Output the (x, y) coordinate of the center of the cell containing the given text.  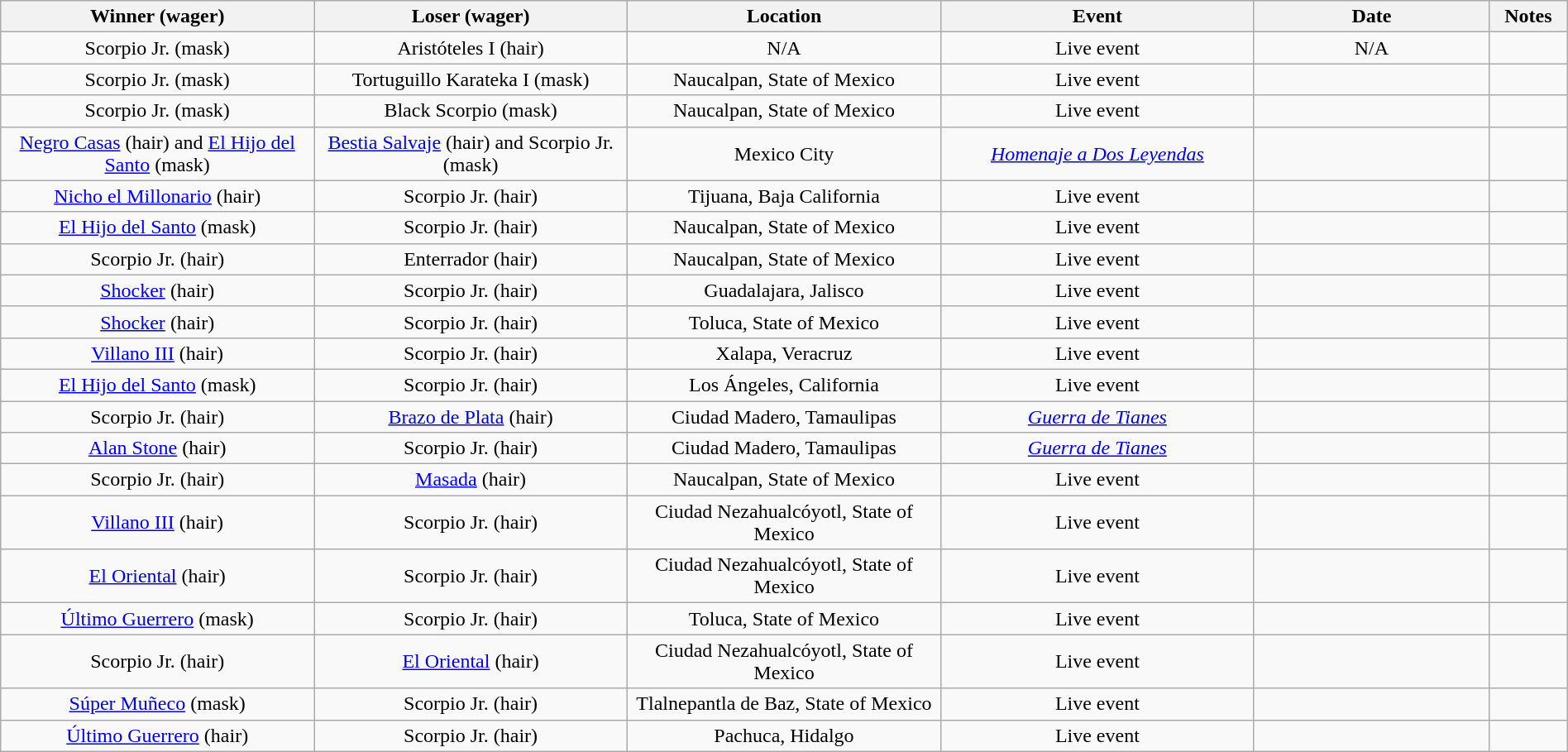
Tortuguillo Karateka I (mask) (471, 79)
Nicho el Millonario (hair) (157, 196)
Enterrador (hair) (471, 259)
Tijuana, Baja California (784, 196)
Los Ángeles, California (784, 385)
Último Guerrero (hair) (157, 735)
Aristóteles I (hair) (471, 48)
Winner (wager) (157, 17)
Pachuca, Hidalgo (784, 735)
Guadalajara, Jalisco (784, 290)
Event (1097, 17)
Súper Muñeco (mask) (157, 704)
Tlalnepantla de Baz, State of Mexico (784, 704)
Último Guerrero (mask) (157, 619)
Negro Casas (hair) and El Hijo del Santo (mask) (157, 154)
Date (1371, 17)
Homenaje a Dos Leyendas (1097, 154)
Xalapa, Veracruz (784, 353)
Notes (1528, 17)
Alan Stone (hair) (157, 448)
Bestia Salvaje (hair) and Scorpio Jr. (mask) (471, 154)
Masada (hair) (471, 480)
Loser (wager) (471, 17)
Location (784, 17)
Mexico City (784, 154)
Brazo de Plata (hair) (471, 416)
Black Scorpio (mask) (471, 111)
